Provide the (X, Y) coordinate of the cell's center where the given text is located.  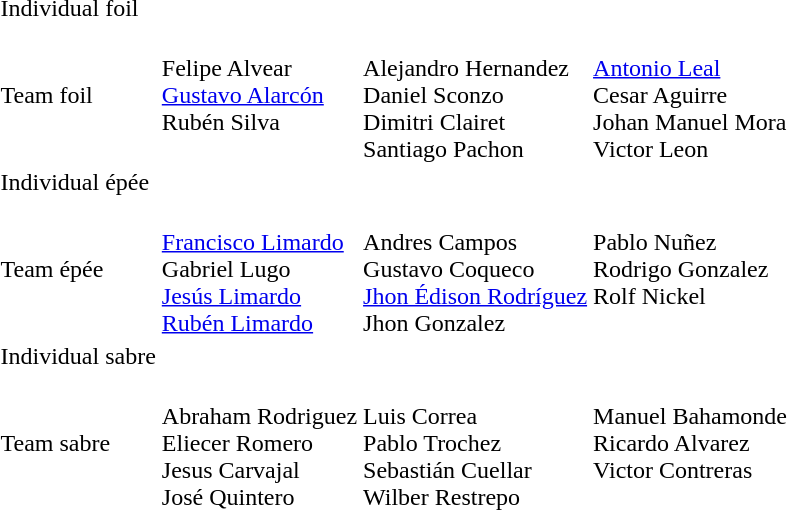
Felipe AlvearGustavo AlarcónRubén Silva (259, 95)
Francisco LimardoGabriel LugoJesús LimardoRubén Limardo (259, 269)
Alejandro HernandezDaniel SconzoDimitri ClairetSantiago Pachon (476, 95)
Andres CamposGustavo CoquecoJhon Édison RodríguezJhon Gonzalez (476, 269)
